Search for the cell housing the specified text and yield its [x, y] center coordinate. 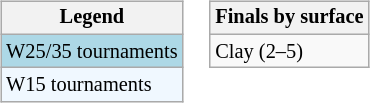
W15 tournaments [92, 85]
Legend [92, 18]
Finals by surface [289, 18]
Clay (2–5) [289, 51]
W25/35 tournaments [92, 51]
